Return the [x, y] coordinate for the center point of the cell that contains the specified text.  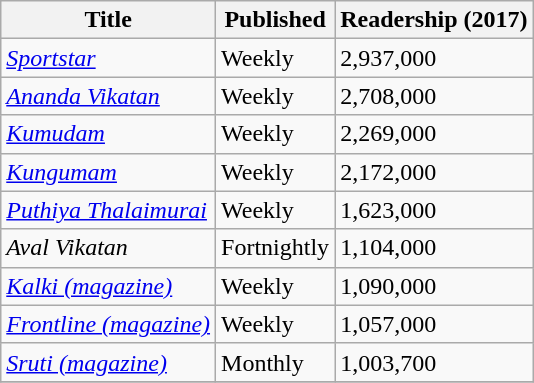
Kungumam [108, 172]
Sportstar [108, 58]
Published [276, 20]
1,057,000 [434, 324]
Kumudam [108, 134]
2,937,000 [434, 58]
Puthiya Thalaimurai [108, 210]
Aval Vikatan [108, 248]
1,003,700 [434, 362]
Kalki (magazine) [108, 286]
2,708,000 [434, 96]
2,269,000 [434, 134]
Frontline (magazine) [108, 324]
Sruti (magazine) [108, 362]
1,623,000 [434, 210]
Fortnightly [276, 248]
1,104,000 [434, 248]
2,172,000 [434, 172]
Ananda Vikatan [108, 96]
Title [108, 20]
Readership (2017) [434, 20]
1,090,000 [434, 286]
Monthly [276, 362]
